Return the [x, y] coordinate for the center point of the cell that contains the specified text.  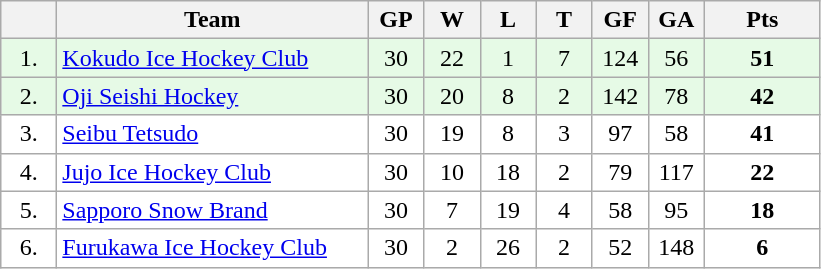
1 [508, 58]
51 [762, 58]
3. [29, 134]
10 [452, 172]
Jujo Ice Hockey Club [212, 172]
20 [452, 96]
95 [676, 210]
GP [396, 20]
78 [676, 96]
79 [620, 172]
4 [564, 210]
Seibu Tetsudo [212, 134]
148 [676, 248]
W [452, 20]
4. [29, 172]
2. [29, 96]
3 [564, 134]
117 [676, 172]
GF [620, 20]
6. [29, 248]
1. [29, 58]
52 [620, 248]
Team [212, 20]
56 [676, 58]
42 [762, 96]
Oji Seishi Hockey [212, 96]
GA [676, 20]
142 [620, 96]
97 [620, 134]
41 [762, 134]
Kokudo Ice Hockey Club [212, 58]
Sapporo Snow Brand [212, 210]
6 [762, 248]
124 [620, 58]
5. [29, 210]
T [564, 20]
Furukawa Ice Hockey Club [212, 248]
Pts [762, 20]
26 [508, 248]
L [508, 20]
